Extract the [x, y] coordinate from the center of the cell holding the provided text.  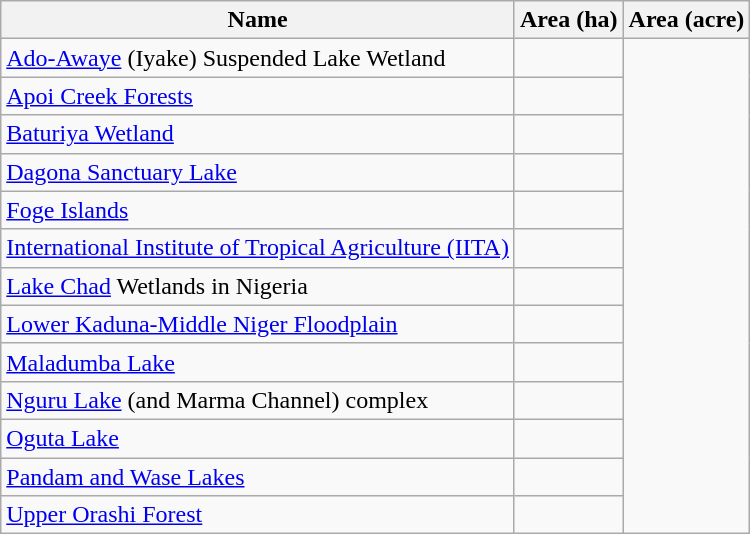
Foge Islands [258, 210]
Oguta Lake [258, 438]
Ado-Awaye (Iyake) Suspended Lake Wetland [258, 58]
Baturiya Wetland [258, 134]
Pandam and Wase Lakes [258, 477]
Maladumba Lake [258, 362]
Apoi Creek Forests [258, 96]
Area (ha) [568, 20]
Upper Orashi Forest [258, 515]
Lake Chad Wetlands in Nigeria [258, 286]
Name [258, 20]
Dagona Sanctuary Lake [258, 172]
Lower Kaduna-Middle Niger Floodplain [258, 324]
International Institute of Tropical Agriculture (IITA) [258, 248]
Nguru Lake (and Marma Channel) complex [258, 400]
Area (acre) [686, 20]
